Return (x, y) of the center of cell containing provided text 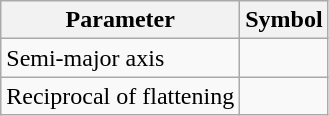
Parameter (120, 20)
Semi-major axis (120, 58)
Reciprocal of flattening (120, 96)
Symbol (284, 20)
